Determine the [X, Y] coordinate at the center of the cell enclosing the given text.  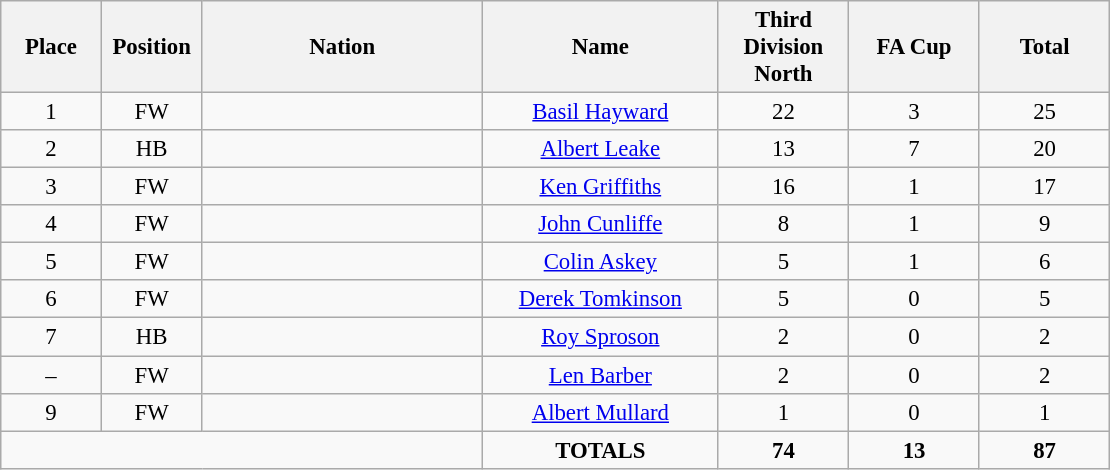
– [52, 375]
FA Cup [914, 47]
Place [52, 47]
87 [1044, 450]
Albert Leake [601, 149]
Position [152, 47]
TOTALS [601, 450]
4 [52, 224]
Total [1044, 47]
8 [784, 224]
Basil Hayward [601, 112]
Len Barber [601, 375]
16 [784, 187]
Nation [342, 47]
John Cunliffe [601, 224]
Third Division North [784, 47]
Derek Tomkinson [601, 299]
Roy Sproson [601, 337]
17 [1044, 187]
Albert Mullard [601, 412]
22 [784, 112]
74 [784, 450]
Name [601, 47]
20 [1044, 149]
Ken Griffiths [601, 187]
Colin Askey [601, 262]
25 [1044, 112]
